Return the [X, Y] coordinate for the center point of the cell that contains the specified text.  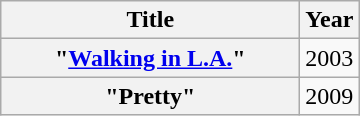
"Walking in L.A." [150, 58]
2009 [330, 96]
"Pretty" [150, 96]
2003 [330, 58]
Title [150, 20]
Year [330, 20]
